Return [X, Y] of the center of cell containing provided text 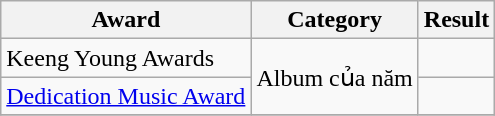
Category [334, 20]
Award [126, 20]
Keeng Young Awards [126, 58]
Album của năm [334, 77]
Dedication Music Award [126, 96]
Result [456, 20]
